Pinpoint the cell where the given text exists, returning its [x, y] midpoint coordinate. 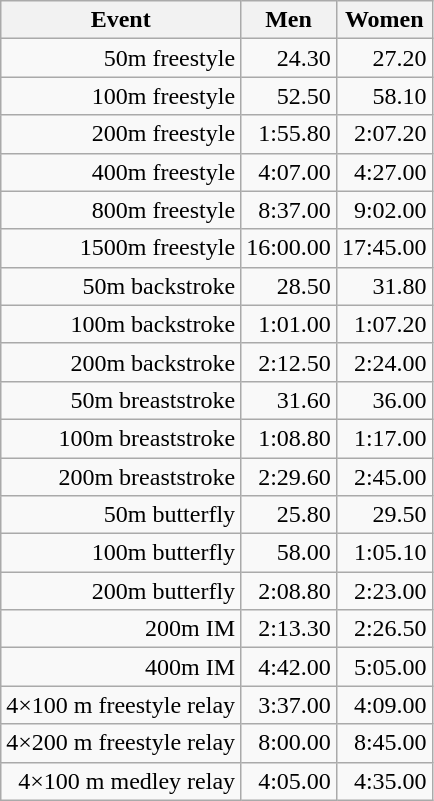
24.30 [289, 58]
1:17.00 [384, 438]
2:26.50 [384, 629]
1:55.80 [289, 134]
58.10 [384, 96]
2:13.30 [289, 629]
100m backstroke [121, 324]
50m butterfly [121, 515]
4:35.00 [384, 781]
25.80 [289, 515]
9:02.00 [384, 210]
4:27.00 [384, 172]
8:37.00 [289, 210]
Women [384, 20]
4:09.00 [384, 705]
4×100 m freestyle relay [121, 705]
27.20 [384, 58]
31.60 [289, 400]
17:45.00 [384, 248]
200m butterfly [121, 591]
8:00.00 [289, 743]
1:08.80 [289, 438]
Event [121, 20]
2:08.80 [289, 591]
50m backstroke [121, 286]
4:42.00 [289, 667]
50m breaststroke [121, 400]
2:12.50 [289, 362]
1500m freestyle [121, 248]
400m freestyle [121, 172]
200m breaststroke [121, 477]
1:01.00 [289, 324]
2:45.00 [384, 477]
100m breaststroke [121, 438]
2:23.00 [384, 591]
31.80 [384, 286]
100m freestyle [121, 96]
50m freestyle [121, 58]
400m IM [121, 667]
4×100 m medley relay [121, 781]
28.50 [289, 286]
200m IM [121, 629]
1:07.20 [384, 324]
36.00 [384, 400]
4×200 m freestyle relay [121, 743]
8:45.00 [384, 743]
200m freestyle [121, 134]
2:29.60 [289, 477]
Men [289, 20]
800m freestyle [121, 210]
100m butterfly [121, 553]
2:07.20 [384, 134]
52.50 [289, 96]
29.50 [384, 515]
16:00.00 [289, 248]
200m backstroke [121, 362]
2:24.00 [384, 362]
5:05.00 [384, 667]
58.00 [289, 553]
4:05.00 [289, 781]
4:07.00 [289, 172]
1:05.10 [384, 553]
3:37.00 [289, 705]
